Find where the given text appears and provide that cell's center as (X, Y) coordinate. 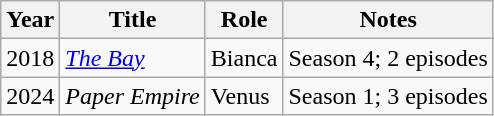
2024 (30, 96)
Title (132, 20)
Season 4; 2 episodes (388, 58)
Season 1; 3 episodes (388, 96)
Role (244, 20)
Venus (244, 96)
Bianca (244, 58)
The Bay (132, 58)
2018 (30, 58)
Paper Empire (132, 96)
Notes (388, 20)
Year (30, 20)
